Provide the [X, Y] coordinate of the cell's center where the given text is located.  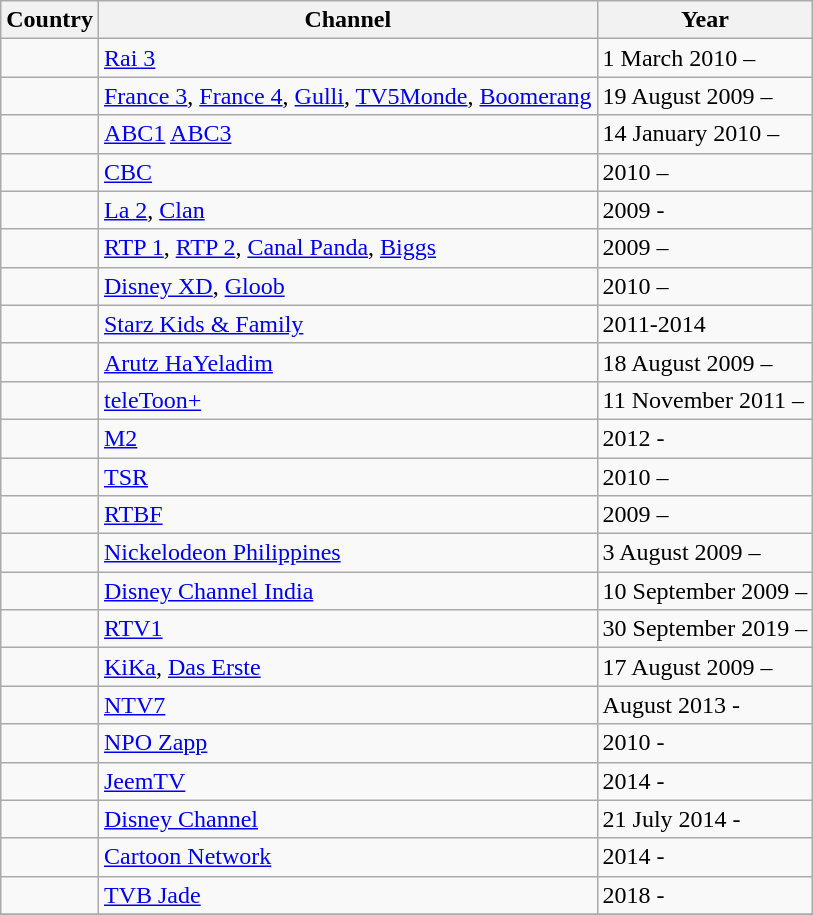
18 August 2009 – [705, 362]
10 September 2009 – [705, 591]
Country [50, 20]
Year [705, 20]
Disney XD, Gloob [348, 286]
17 August 2009 – [705, 667]
JeemTV [348, 781]
14 January 2010 – [705, 134]
KiKa, Das Erste [348, 667]
Rai 3 [348, 58]
Starz Kids & Family [348, 324]
August 2013 - [705, 705]
2010 - [705, 743]
La 2, Clan [348, 210]
11 November 2011 – [705, 400]
RTV1 [348, 629]
Disney Channel [348, 819]
NPO Zapp [348, 743]
2011-2014 [705, 324]
21 July 2014 - [705, 819]
Nickelodeon Philippines [348, 553]
M2 [348, 438]
NTV7 [348, 705]
3 August 2009 – [705, 553]
ABC1 ABC3 [348, 134]
Channel [348, 20]
Cartoon Network [348, 857]
2018 - [705, 895]
RTBF [348, 515]
2012 - [705, 438]
France 3, France 4, Gulli, TV5Monde, Boomerang [348, 96]
teleToon+ [348, 400]
Disney Channel India [348, 591]
2009 - [705, 210]
30 September 2019 – [705, 629]
CBC [348, 172]
1 March 2010 – [705, 58]
TVB Jade [348, 895]
Arutz HaYeladim [348, 362]
TSR [348, 477]
19 August 2009 – [705, 96]
RTP 1, RTP 2, Canal Panda, Biggs [348, 248]
